Determine the (x, y) coordinate at the center of the cell enclosing the given text.  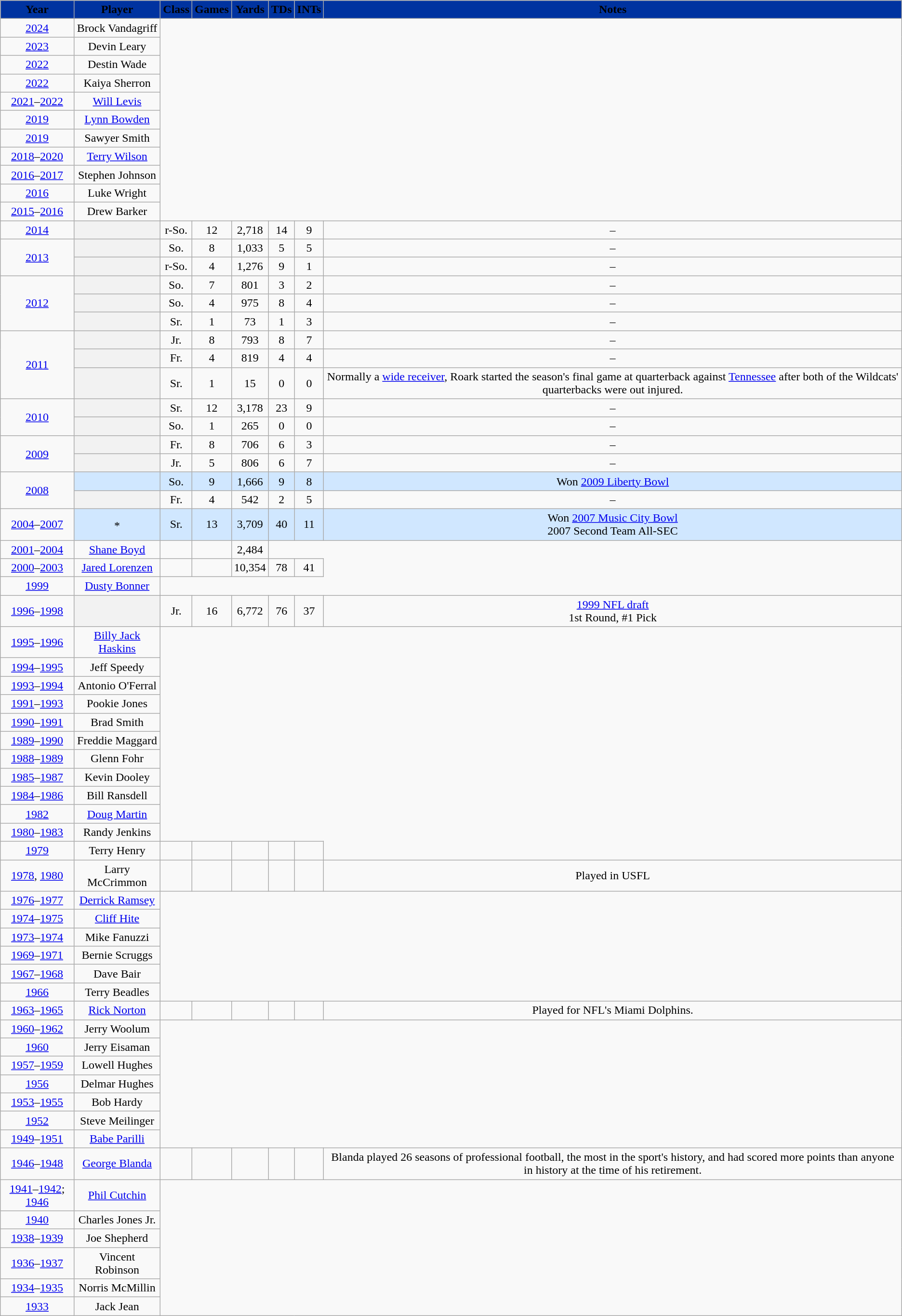
Doug Martin (117, 814)
2024 (38, 28)
41 (309, 568)
2016–2017 (38, 175)
Dave Bair (117, 974)
2013 (38, 257)
Rick Norton (117, 1010)
Vincent Robinson (117, 1263)
1,666 (250, 481)
1934–1935 (38, 1288)
Terry Wilson (117, 156)
Notes (613, 10)
542 (250, 499)
23 (281, 408)
Kevin Dooley (117, 777)
Terry Henry (117, 850)
2011 (38, 364)
1980–1983 (38, 832)
2018–2020 (38, 156)
Drew Barker (117, 211)
1966 (38, 992)
40 (281, 524)
706 (250, 444)
2000–2003 (38, 568)
1,033 (250, 248)
Randy Jenkins (117, 832)
Bernie Scruggs (117, 955)
2012 (38, 303)
1999 (38, 586)
George Blanda (117, 1164)
801 (250, 285)
1936–1937 (38, 1263)
1984–1986 (38, 795)
Mike Fanuzzi (117, 937)
1999 NFL draft 1st Round, #1 Pick (613, 611)
Glenn Fohr (117, 759)
Stephen Johnson (117, 175)
Norris McMillin (117, 1288)
Will Levis (117, 101)
Antonio O'Ferral (117, 685)
Derrick Ramsey (117, 900)
Jerry Eisaman (117, 1047)
Shane Boyd (117, 549)
1989–1990 (38, 740)
Brad Smith (117, 722)
1978, 1980 (38, 875)
1991–1993 (38, 704)
806 (250, 463)
Played for NFL's Miami Dolphins. (613, 1010)
Terry Beadles (117, 992)
Jared Lorenzen (117, 568)
Cliff Hite (117, 919)
6,772 (250, 611)
1973–1974 (38, 937)
1990–1991 (38, 722)
Steve Meilinger (117, 1120)
1996–1998 (38, 611)
76 (281, 611)
1982 (38, 814)
Destin Wade (117, 65)
Charles Jones Jr. (117, 1220)
Lowell Hughes (117, 1065)
Player (117, 10)
793 (250, 340)
Kaiya Sherron (117, 83)
13 (212, 524)
Jerry Woolum (117, 1029)
819 (250, 358)
1938–1939 (38, 1238)
1960 (38, 1047)
Jeff Speedy (117, 667)
11 (309, 524)
Jack Jean (117, 1306)
1956 (38, 1084)
Class (176, 10)
2004–2007 (38, 524)
Luke Wright (117, 193)
37 (309, 611)
1,276 (250, 267)
2,484 (250, 549)
1953–1955 (38, 1102)
2,718 (250, 230)
2009 (38, 454)
1952 (38, 1120)
2021–2022 (38, 101)
1993–1994 (38, 685)
10,354 (250, 568)
1976–1977 (38, 900)
2023 (38, 46)
1960–1962 (38, 1029)
15 (250, 383)
2008 (38, 490)
Lynn Bowden (117, 120)
1946–1948 (38, 1164)
Babe Parilli (117, 1139)
1963–1965 (38, 1010)
Games (212, 10)
Delmar Hughes (117, 1084)
2016 (38, 193)
Pookie Jones (117, 704)
Billy Jack Haskins (117, 642)
265 (250, 426)
2015–2016 (38, 211)
1979 (38, 850)
Joe Shepherd (117, 1238)
78 (281, 568)
3,709 (250, 524)
1933 (38, 1306)
1969–1971 (38, 955)
TDs (281, 10)
975 (250, 303)
Larry McCrimmon (117, 875)
1985–1987 (38, 777)
Played in USFL (613, 875)
Bill Ransdell (117, 795)
1974–1975 (38, 919)
16 (212, 611)
2010 (38, 417)
1957–1959 (38, 1065)
1941–1942; 1946 (38, 1195)
Phil Cutchin (117, 1195)
Won 2009 Liberty Bowl (613, 481)
Bob Hardy (117, 1102)
1967–1968 (38, 974)
Dusty Bonner (117, 586)
14 (281, 230)
* (117, 524)
Won 2007 Music City Bowl 2007 Second Team All-SEC (613, 524)
1995–1996 (38, 642)
2001–2004 (38, 549)
1994–1995 (38, 667)
73 (250, 322)
Brock Vandagriff (117, 28)
2014 (38, 230)
3,178 (250, 408)
Freddie Maggard (117, 740)
Sawyer Smith (117, 138)
Yards (250, 10)
INTs (309, 10)
1988–1989 (38, 759)
Year (38, 10)
1940 (38, 1220)
1949–1951 (38, 1139)
Devin Leary (117, 46)
